Locate the cell with the specified text and output its [x, y] center coordinate. 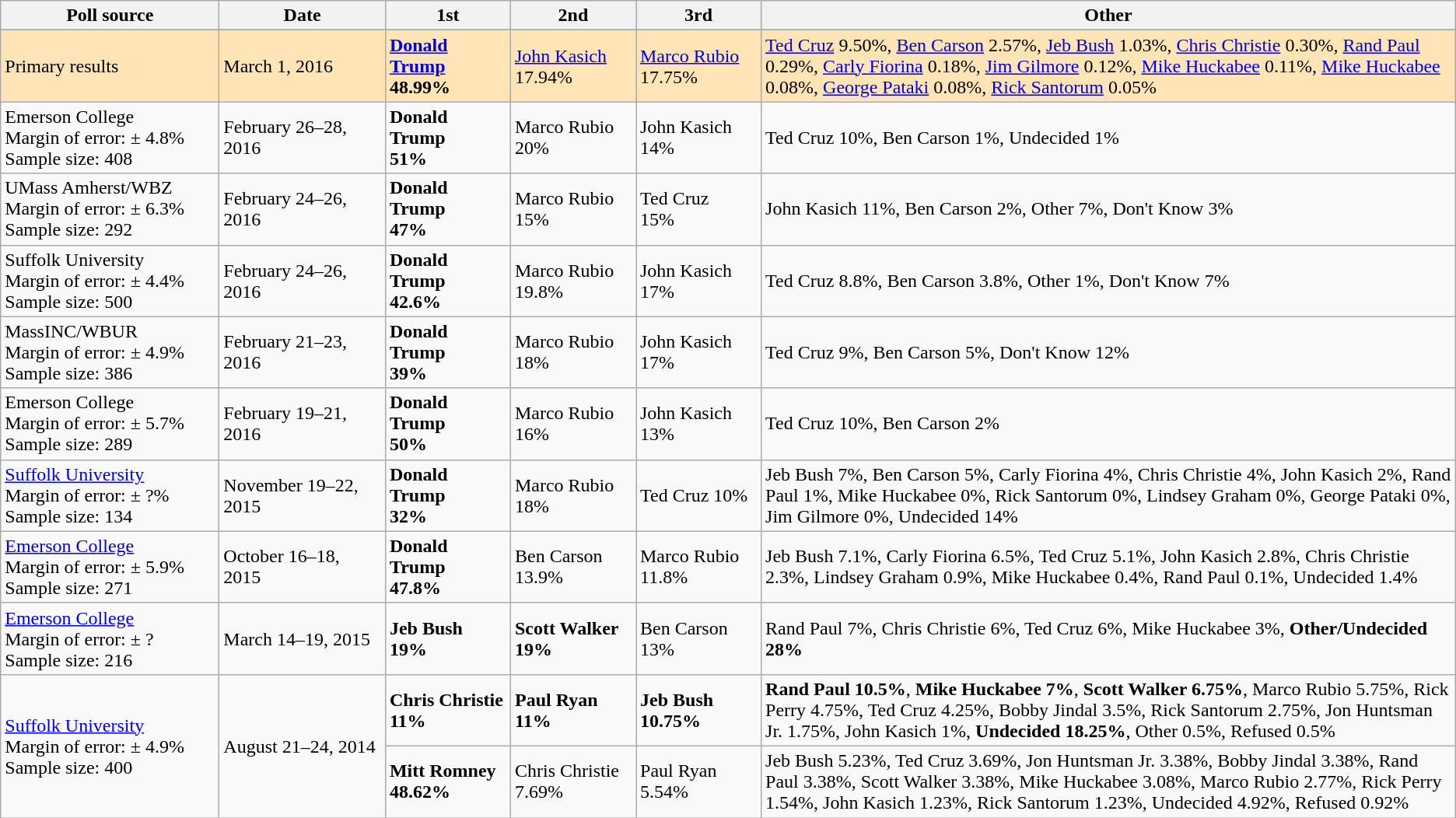
Donald Trump42.6% [448, 281]
Mitt Romney48.62% [448, 781]
Chris Christie7.69% [572, 781]
February 19–21, 2016 [303, 424]
Marco Rubio19.8% [572, 281]
John Kasich14% [698, 138]
Jeb Bush10.75% [698, 710]
February 21–23, 2016 [303, 352]
March 14–19, 2015 [303, 638]
Emerson CollegeMargin of error: ± ? Sample size: 216 [110, 638]
Jeb Bush19% [448, 638]
Ben Carson13% [698, 638]
Marco Rubio17.75% [698, 66]
Suffolk UniversityMargin of error: ± 4.9% Sample size: 400 [110, 746]
Date [303, 16]
Rand Paul 7%, Chris Christie 6%, Ted Cruz 6%, Mike Huckabee 3%, Other/Undecided 28% [1109, 638]
Suffolk UniversityMargin of error: ± 4.4% Sample size: 500 [110, 281]
Marco Rubio20% [572, 138]
Primary results [110, 66]
October 16–18, 2015 [303, 567]
August 21–24, 2014 [303, 746]
Ted Cruz 10%, Ben Carson 2% [1109, 424]
Donald Trump47.8% [448, 567]
Ted Cruz 8.8%, Ben Carson 3.8%, Other 1%, Don't Know 7% [1109, 281]
3rd [698, 16]
2nd [572, 16]
1st [448, 16]
Ted Cruz 10% [698, 495]
Marco Rubio15% [572, 209]
Paul Ryan5.54% [698, 781]
UMass Amherst/WBZMargin of error: ± 6.3% Sample size: 292 [110, 209]
MassINC/WBURMargin of error: ± 4.9% Sample size: 386 [110, 352]
Donald Trump32% [448, 495]
Suffolk UniversityMargin of error: ± ?% Sample size: 134 [110, 495]
Donald Trump48.99% [448, 66]
Emerson CollegeMargin of error: ± 5.7% Sample size: 289 [110, 424]
Emerson CollegeMargin of error: ± 4.8% Sample size: 408 [110, 138]
February 26–28, 2016 [303, 138]
Chris Christie11% [448, 710]
Ben Carson13.9% [572, 567]
Ted Cruz15% [698, 209]
March 1, 2016 [303, 66]
John Kasich17.94% [572, 66]
Donald Trump39% [448, 352]
Marco Rubio16% [572, 424]
November 19–22, 2015 [303, 495]
Paul Ryan11% [572, 710]
Ted Cruz 10%, Ben Carson 1%, Undecided 1% [1109, 138]
Donald Trump47% [448, 209]
John Kasich13% [698, 424]
Ted Cruz 9%, Ben Carson 5%, Don't Know 12% [1109, 352]
Scott Walker19% [572, 638]
Emerson CollegeMargin of error: ± 5.9% Sample size: 271 [110, 567]
Marco Rubio11.8% [698, 567]
Poll source [110, 16]
Donald Trump51% [448, 138]
John Kasich 11%, Ben Carson 2%, Other 7%, Don't Know 3% [1109, 209]
Other [1109, 16]
Donald Trump50% [448, 424]
